Determine the (X, Y) coordinate at the center of the cell enclosing the given text.  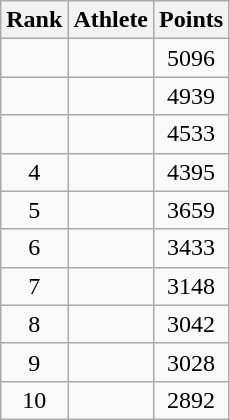
4 (34, 172)
Rank (34, 20)
3148 (192, 286)
9 (34, 362)
3028 (192, 362)
4395 (192, 172)
8 (34, 324)
4533 (192, 134)
3042 (192, 324)
6 (34, 248)
7 (34, 286)
2892 (192, 400)
Athlete (111, 20)
5 (34, 210)
4939 (192, 96)
5096 (192, 58)
Points (192, 20)
10 (34, 400)
3659 (192, 210)
3433 (192, 248)
